From the cell containing the given text, extract its center point as (X, Y) coordinate. 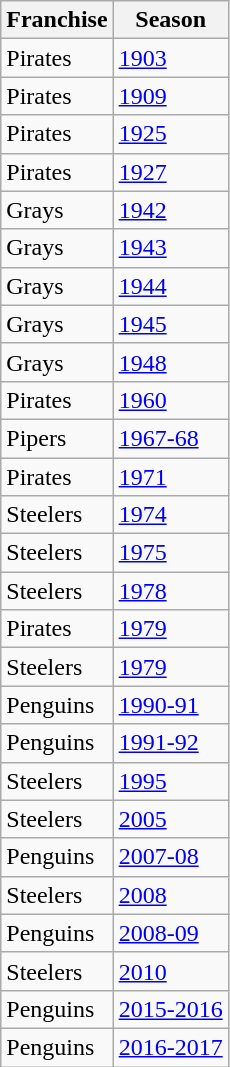
2016-2017 (170, 1047)
1990-91 (170, 705)
1943 (170, 248)
1945 (170, 324)
1991-92 (170, 743)
Season (170, 20)
2015-2016 (170, 1009)
1927 (170, 172)
1978 (170, 591)
Franchise (57, 20)
1960 (170, 400)
1948 (170, 362)
Pipers (57, 438)
1967-68 (170, 438)
2008-09 (170, 933)
2010 (170, 971)
1974 (170, 515)
1903 (170, 58)
2007-08 (170, 857)
1925 (170, 134)
1971 (170, 477)
1995 (170, 781)
1909 (170, 96)
1944 (170, 286)
2005 (170, 819)
1975 (170, 553)
1942 (170, 210)
2008 (170, 895)
